Identify which cell holds the provided text, then report its [X, Y] central coordinate. 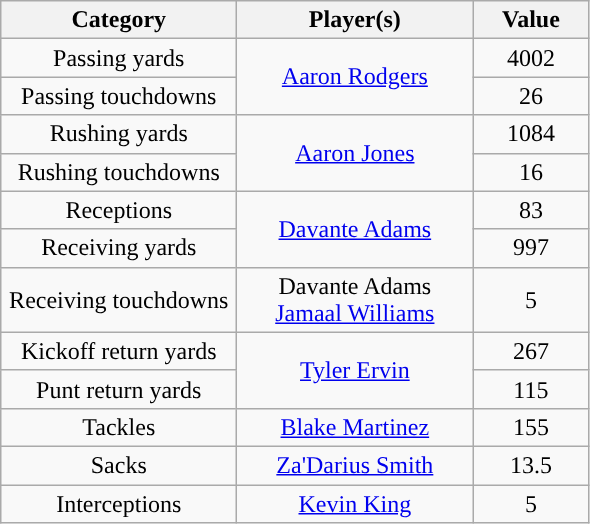
83 [531, 210]
997 [531, 248]
Passing touchdowns [119, 96]
Receiving yards [119, 248]
Davante AdamsJamaal Williams [355, 300]
Aaron Jones [355, 153]
Interceptions [119, 503]
16 [531, 172]
267 [531, 351]
Sacks [119, 465]
Player(s) [355, 20]
Punt return yards [119, 389]
Value [531, 20]
Receiving touchdowns [119, 300]
13.5 [531, 465]
Davante Adams [355, 229]
Aaron Rodgers [355, 77]
Tyler Ervin [355, 370]
Kickoff return yards [119, 351]
Rushing touchdowns [119, 172]
Tackles [119, 427]
Za'Darius Smith [355, 465]
4002 [531, 58]
Receptions [119, 210]
Rushing yards [119, 134]
Category [119, 20]
Passing yards [119, 58]
Kevin King [355, 503]
Blake Martinez [355, 427]
26 [531, 96]
155 [531, 427]
1084 [531, 134]
115 [531, 389]
